Determine the [X, Y] coordinate at the center of the cell enclosing the given text.  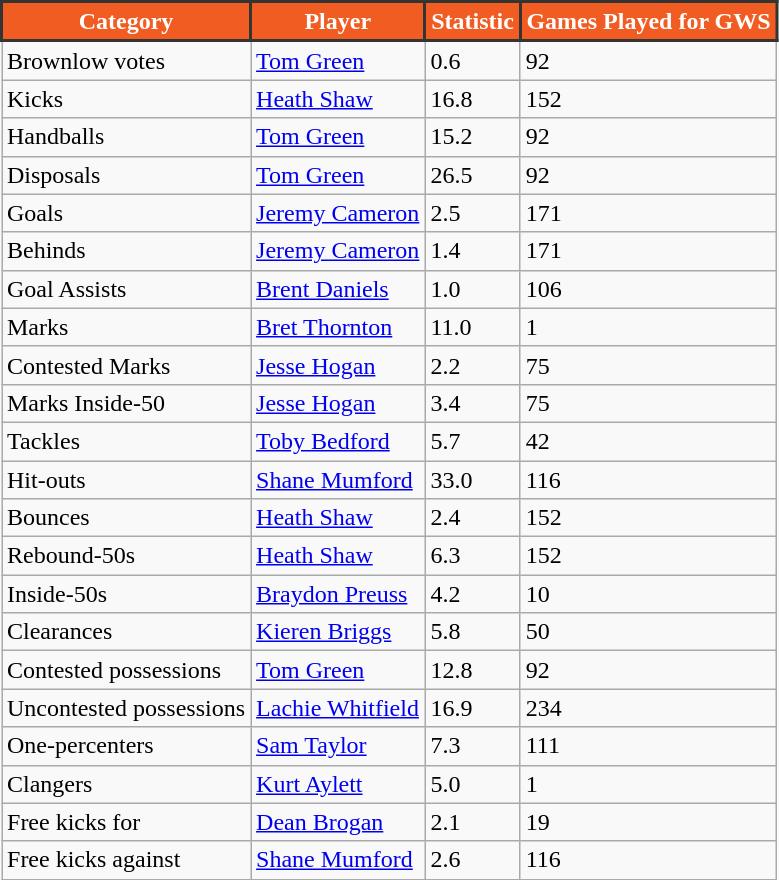
16.8 [472, 99]
0.6 [472, 60]
Bounces [126, 518]
33.0 [472, 479]
Goals [126, 213]
50 [648, 632]
4.2 [472, 594]
Rebound-50s [126, 556]
Kicks [126, 99]
Kurt Aylett [338, 784]
Kieren Briggs [338, 632]
Brownlow votes [126, 60]
Inside-50s [126, 594]
Disposals [126, 175]
2.4 [472, 518]
Goal Assists [126, 289]
6.3 [472, 556]
Contested Marks [126, 365]
11.0 [472, 327]
15.2 [472, 137]
19 [648, 822]
Statistic [472, 22]
Clearances [126, 632]
5.0 [472, 784]
Contested possessions [126, 670]
16.9 [472, 708]
Free kicks against [126, 860]
5.7 [472, 441]
Braydon Preuss [338, 594]
12.8 [472, 670]
Lachie Whitfield [338, 708]
Marks Inside-50 [126, 403]
7.3 [472, 746]
Category [126, 22]
Clangers [126, 784]
111 [648, 746]
1.0 [472, 289]
26.5 [472, 175]
Player [338, 22]
2.1 [472, 822]
1.4 [472, 251]
Uncontested possessions [126, 708]
Sam Taylor [338, 746]
Behinds [126, 251]
Free kicks for [126, 822]
Marks [126, 327]
One-percenters [126, 746]
2.6 [472, 860]
Toby Bedford [338, 441]
Handballs [126, 137]
Games Played for GWS [648, 22]
42 [648, 441]
2.5 [472, 213]
Hit-outs [126, 479]
Brent Daniels [338, 289]
3.4 [472, 403]
234 [648, 708]
106 [648, 289]
10 [648, 594]
2.2 [472, 365]
Bret Thornton [338, 327]
Dean Brogan [338, 822]
5.8 [472, 632]
Tackles [126, 441]
